Detect which cell encompasses the target text, then output its (x, y) center coordinate. 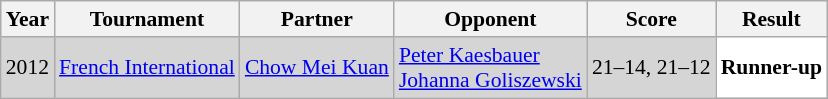
Opponent (490, 19)
French International (147, 68)
Year (28, 19)
Runner-up (772, 68)
Result (772, 19)
Tournament (147, 19)
2012 (28, 68)
Score (652, 19)
21–14, 21–12 (652, 68)
Partner (317, 19)
Peter Kaesbauer Johanna Goliszewski (490, 68)
Chow Mei Kuan (317, 68)
